Find where the given text appears and provide that cell's center as (x, y) coordinate. 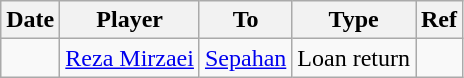
Loan return (354, 58)
Player (130, 20)
Type (354, 20)
Sepahan (245, 58)
Date (30, 20)
Ref (440, 20)
To (245, 20)
Reza Mirzaei (130, 58)
